Scan for the cell matching the given text and deliver its (X, Y) coordinate at center. 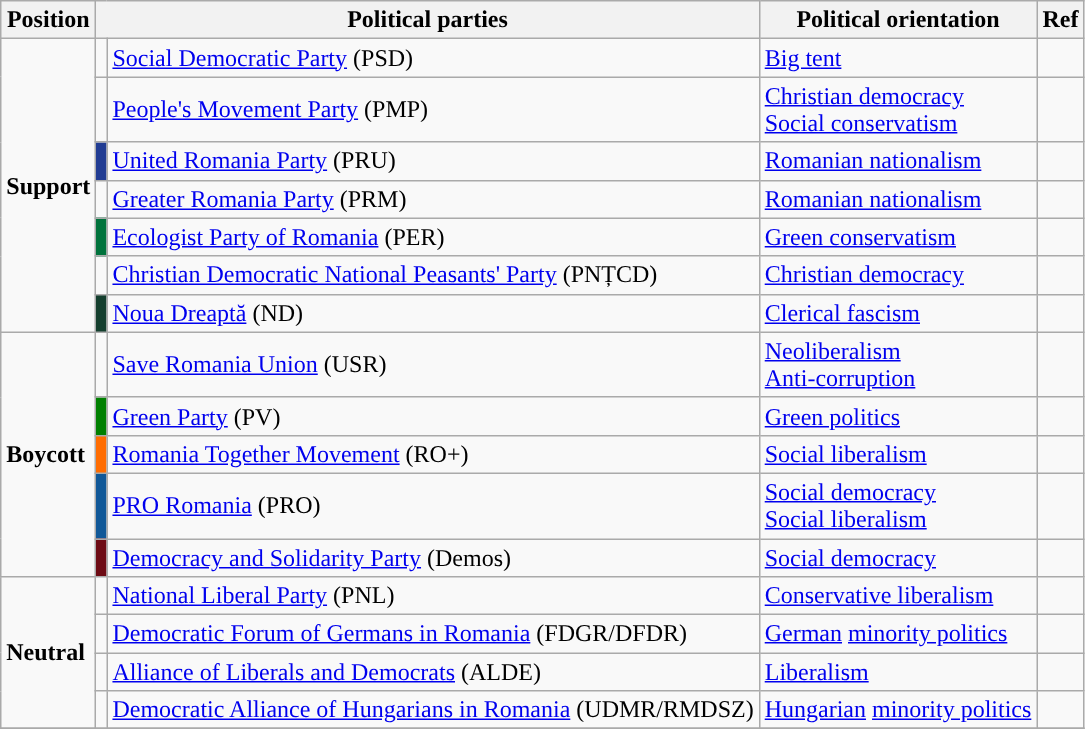
Democracy and Solidarity Party (Demos) (433, 557)
Christian democracySocial conservatism (898, 110)
Green Party (PV) (433, 416)
Alliance of Liberals and Democrats (ALDE) (433, 672)
Ecologist Party of Romania (PER) (433, 237)
Neutral (48, 653)
Save Romania Union (USR) (433, 364)
Clerical fascism (898, 313)
Social Democratic Party (PSD) (433, 58)
Social democracySocial liberalism (898, 506)
Christian Democratic National Peasants' Party (PNȚCD) (433, 275)
Support (48, 186)
Noua Dreaptă (ND) (433, 313)
Hungarian minority politics (898, 710)
Social liberalism (898, 454)
People's Movement Party (PMP) (433, 110)
Green conservatism (898, 237)
Political parties (428, 20)
Romania Together Movement (RO+) (433, 454)
Political orientation (898, 20)
Liberalism (898, 672)
German minority politics (898, 634)
United Romania Party (PRU) (433, 161)
Ref (1060, 20)
Social democracy (898, 557)
NeoliberalismAnti-corruption (898, 364)
Greater Romania Party (PRM) (433, 199)
Boycott (48, 454)
Democratic Alliance of Hungarians in Romania (UDMR/RMDSZ) (433, 710)
Position (48, 20)
National Liberal Party (PNL) (433, 596)
Christian democracy (898, 275)
Conservative liberalism (898, 596)
PRO Romania (PRO) (433, 506)
Green politics (898, 416)
Democratic Forum of Germans in Romania (FDGR/DFDR) (433, 634)
Big tent (898, 58)
